Pinpoint the cell where the given text exists, returning its [X, Y] midpoint coordinate. 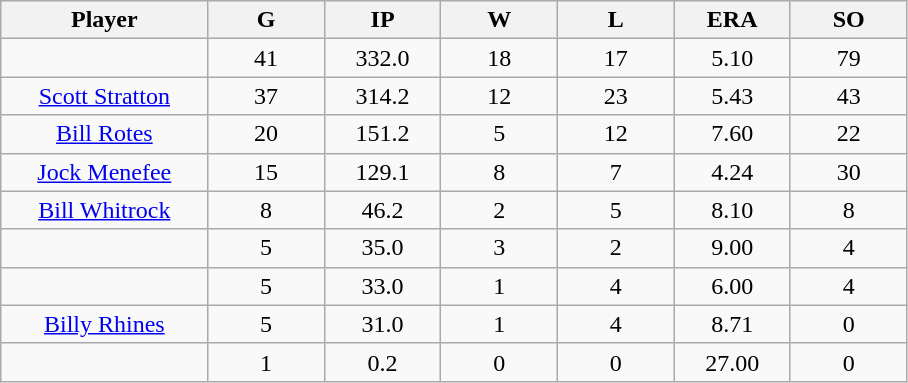
31.0 [382, 324]
43 [848, 96]
30 [848, 172]
37 [266, 96]
5.43 [732, 96]
7 [616, 172]
79 [848, 58]
Jock Menefee [104, 172]
129.1 [382, 172]
ERA [732, 20]
9.00 [732, 248]
332.0 [382, 58]
G [266, 20]
22 [848, 134]
L [616, 20]
46.2 [382, 210]
5.10 [732, 58]
151.2 [382, 134]
15 [266, 172]
314.2 [382, 96]
Bill Whitrock [104, 210]
SO [848, 20]
18 [500, 58]
Billy Rhines [104, 324]
0.2 [382, 362]
23 [616, 96]
W [500, 20]
27.00 [732, 362]
20 [266, 134]
6.00 [732, 286]
33.0 [382, 286]
7.60 [732, 134]
3 [500, 248]
35.0 [382, 248]
4.24 [732, 172]
17 [616, 58]
Scott Stratton [104, 96]
8.10 [732, 210]
8.71 [732, 324]
Player [104, 20]
IP [382, 20]
Bill Rotes [104, 134]
41 [266, 58]
